Determine the (x, y) coordinate at the center of the cell enclosing the given text.  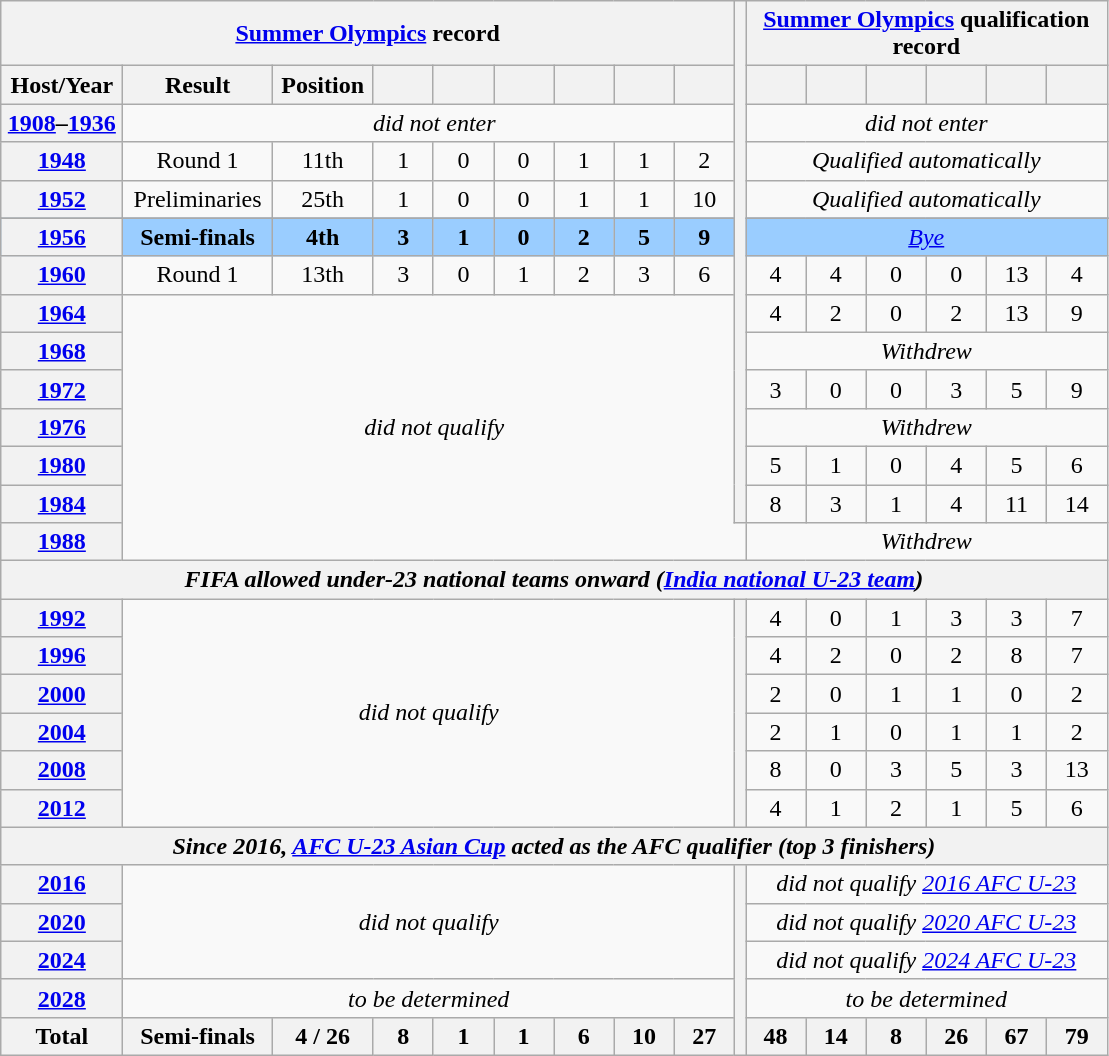
27 (704, 1036)
1964 (62, 313)
25th (322, 199)
4th (322, 237)
2016 (62, 884)
2028 (62, 998)
2024 (62, 960)
2008 (62, 770)
11 (1016, 503)
1984 (62, 503)
did not qualify 2020 AFC U-23 (927, 922)
1988 (62, 542)
13th (322, 275)
1908–1936 (62, 123)
67 (1016, 1036)
Summer Olympics qualification record (927, 34)
2012 (62, 808)
Host/Year (62, 85)
1968 (62, 351)
Total (62, 1036)
FIFA allowed under-23 national teams onward (India national U-23 team) (554, 580)
4 / 26 (322, 1036)
1948 (62, 161)
1980 (62, 465)
Result (198, 85)
Preliminaries (198, 199)
79 (1077, 1036)
2000 (62, 694)
Summer Olympics record (368, 34)
1952 (62, 199)
Position (322, 85)
did not qualify 2016 AFC U-23 (927, 884)
1972 (62, 389)
1996 (62, 656)
2004 (62, 732)
26 (956, 1036)
Since 2016, AFC U-23 Asian Cup acted as the AFC qualifier (top 3 finishers) (554, 846)
1992 (62, 618)
48 (776, 1036)
1976 (62, 427)
11th (322, 161)
did not qualify 2024 AFC U-23 (927, 960)
1956 (62, 237)
Bye (927, 237)
1960 (62, 275)
2020 (62, 922)
